Output the [x, y] coordinate of the center of the cell containing the given text.  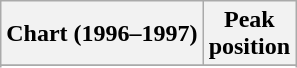
Chart (1996–1997) [102, 34]
Peakposition [249, 34]
